Pinpoint the cell where the given text exists, returning its [x, y] midpoint coordinate. 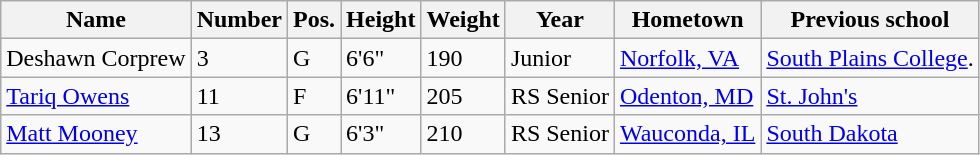
6'11" [381, 96]
Tariq Owens [96, 96]
6'3" [381, 134]
South Plains College. [870, 58]
Hometown [687, 20]
Pos. [314, 20]
13 [239, 134]
Matt Mooney [96, 134]
Name [96, 20]
Norfolk, VA [687, 58]
205 [463, 96]
South Dakota [870, 134]
6'6" [381, 58]
Weight [463, 20]
F [314, 96]
11 [239, 96]
Odenton, MD [687, 96]
Previous school [870, 20]
210 [463, 134]
St. John's [870, 96]
Number [239, 20]
Deshawn Corprew [96, 58]
Junior [560, 58]
190 [463, 58]
Wauconda, IL [687, 134]
3 [239, 58]
Height [381, 20]
Year [560, 20]
